Search for the cell housing the specified text and yield its [X, Y] center coordinate. 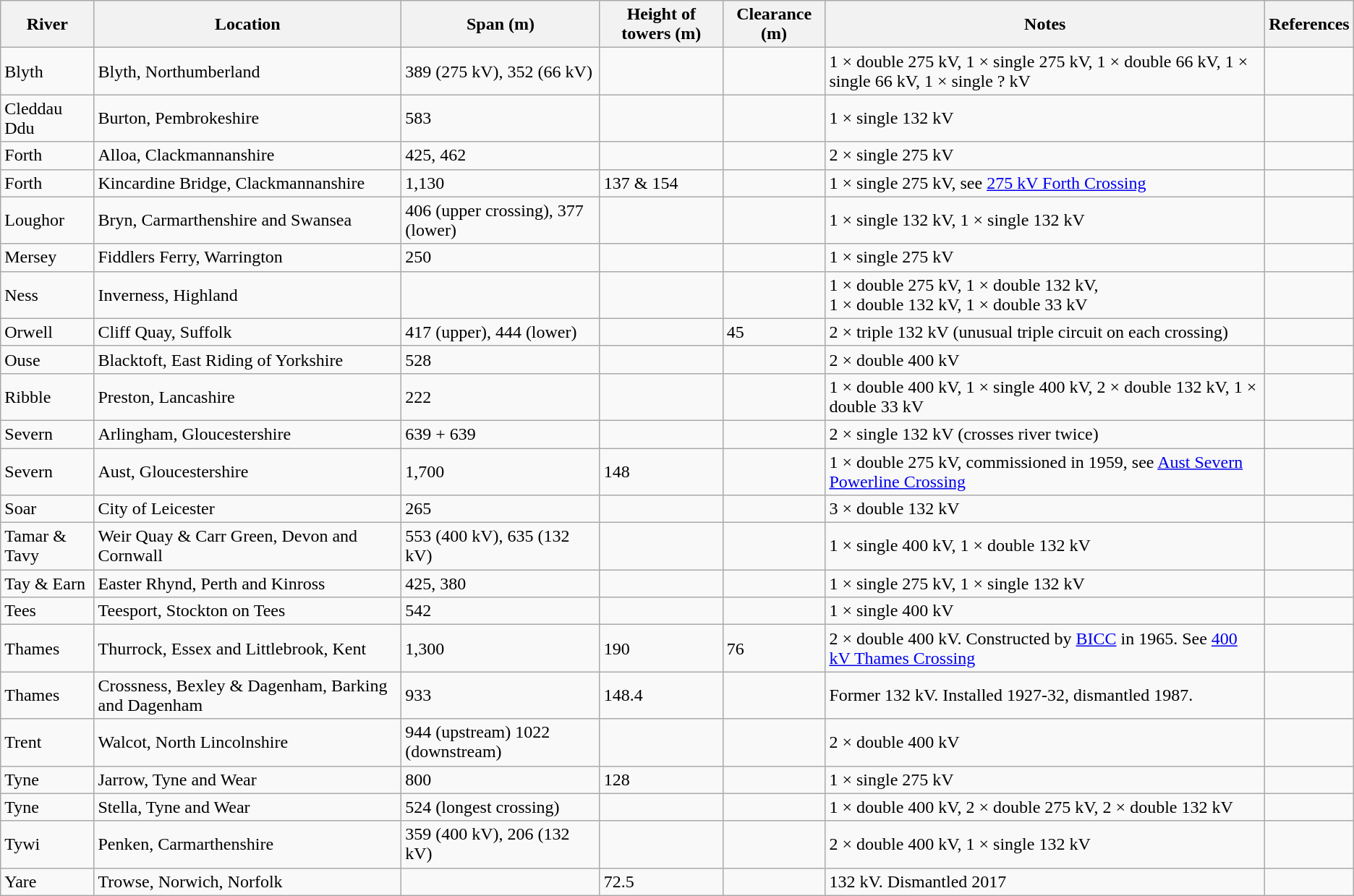
425, 462 [501, 155]
583 [501, 119]
Easter Rhynd, Perth and Kinross [247, 584]
Blyth, Northumberland [247, 71]
Blyth [48, 71]
Orwell [48, 332]
76 [774, 648]
Tamar & Tavy [48, 547]
Former 132 kV. Installed 1927-32, dismantled 1987. [1045, 696]
Trent [48, 742]
417 (upper), 444 (lower) [501, 332]
Alloa, Clackmannanshire [247, 155]
45 [774, 332]
406 (upper crossing), 377 (lower) [501, 220]
Span (m) [501, 25]
Crossness, Bexley & Dagenham, Barking and Dagenham [247, 696]
Inverness, Highland [247, 295]
389 (275 kV), 352 (66 kV) [501, 71]
800 [501, 780]
148.4 [661, 696]
1 × single 275 kV, 1 × single 132 kV [1045, 584]
Location [247, 25]
72.5 [661, 882]
542 [501, 611]
Mersey [48, 257]
City of Leicester [247, 509]
Blacktoft, East Riding of Yorkshire [247, 359]
128 [661, 780]
Soar [48, 509]
Burton, Pembrokeshire [247, 119]
1,130 [501, 183]
1 × single 275 kV, see 275 kV Forth Crossing [1045, 183]
Bryn, Carmarthenshire and Swansea [247, 220]
1 × single 132 kV, 1 × single 132 kV [1045, 220]
3 × double 132 kV [1045, 509]
148 [661, 472]
639 + 639 [501, 434]
1 × double 400 kV, 1 × single 400 kV, 2 × double 132 kV, 1 × double 33 kV [1045, 396]
1 × double 275 kV, commissioned in 1959, see Aust Severn Powerline Crossing [1045, 472]
425, 380 [501, 584]
References [1309, 25]
359 (400 kV), 206 (132 kV) [501, 845]
Ribble [48, 396]
1 × single 400 kV [1045, 611]
933 [501, 696]
222 [501, 396]
Fiddlers Ferry, Warrington [247, 257]
Jarrow, Tyne and Wear [247, 780]
Yare [48, 882]
Ouse [48, 359]
Notes [1045, 25]
Stella, Tyne and Wear [247, 807]
250 [501, 257]
265 [501, 509]
553 (400 kV), 635 (132 kV) [501, 547]
132 kV. Dismantled 2017 [1045, 882]
River [48, 25]
Clearance (m) [774, 25]
137 & 154 [661, 183]
Height of towers (m) [661, 25]
2 × single 132 kV (crosses river twice) [1045, 434]
1 × single 132 kV [1045, 119]
Penken, Carmarthenshire [247, 845]
2 × double 400 kV, 1 × single 132 kV [1045, 845]
524 (longest crossing) [501, 807]
1 × single 400 kV, 1 × double 132 kV [1045, 547]
190 [661, 648]
Trowse, Norwich, Norfolk [247, 882]
528 [501, 359]
1,300 [501, 648]
1 × double 275 kV, 1 × single 275 kV, 1 × double 66 kV, 1 × single 66 kV, 1 × single ? kV [1045, 71]
Walcot, North Lincolnshire [247, 742]
Cleddau Ddu [48, 119]
2 × single 275 kV [1045, 155]
1 × double 400 kV, 2 × double 275 kV, 2 × double 132 kV [1045, 807]
Tay & Earn [48, 584]
1,700 [501, 472]
Aust, Gloucestershire [247, 472]
Tywi [48, 845]
Cliff Quay, Suffolk [247, 332]
Ness [48, 295]
944 (upstream) 1022 (downstream) [501, 742]
Thurrock, Essex and Littlebrook, Kent [247, 648]
1 × double 275 kV, 1 × double 132 kV,1 × double 132 kV, 1 × double 33 kV [1045, 295]
2 × triple 132 kV (unusual triple circuit on each crossing) [1045, 332]
Kincardine Bridge, Clackmannanshire [247, 183]
Arlingham, Gloucestershire [247, 434]
Teesport, Stockton on Tees [247, 611]
Preston, Lancashire [247, 396]
2 × double 400 kV. Constructed by BICC in 1965. See 400 kV Thames Crossing [1045, 648]
Loughor [48, 220]
Weir Quay & Carr Green, Devon and Cornwall [247, 547]
Tees [48, 611]
